Identify which cell holds the provided text, then report its [X, Y] central coordinate. 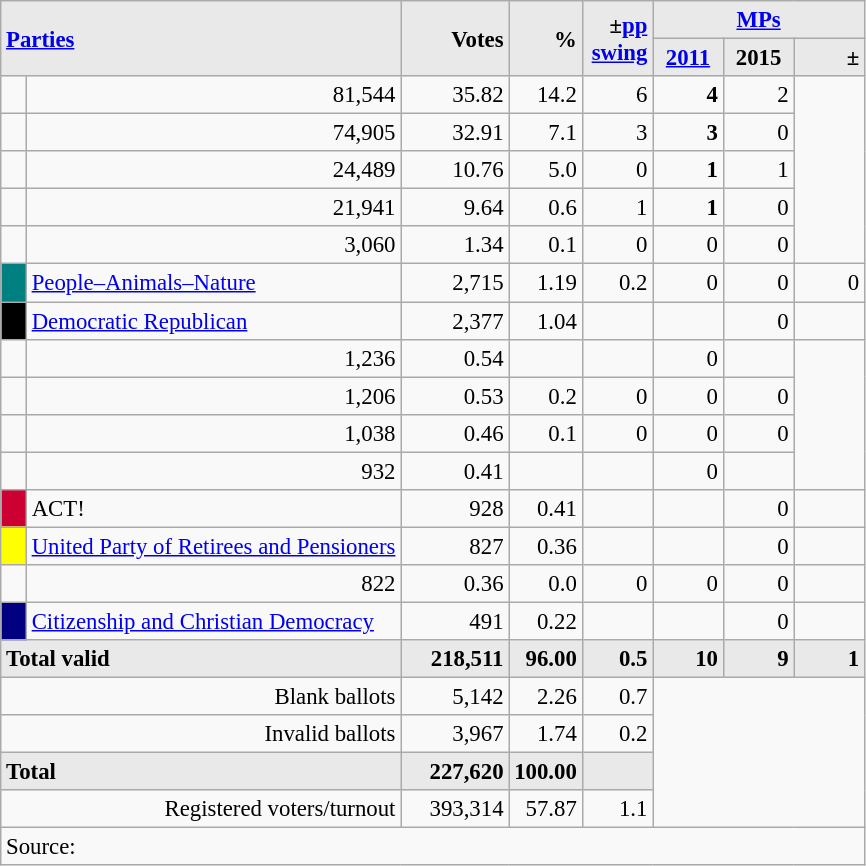
0.0 [546, 584]
1.19 [546, 283]
4 [688, 95]
6 [618, 95]
14.2 [546, 95]
9.64 [455, 208]
3,967 [455, 734]
24,489 [213, 170]
MPs [759, 20]
822 [213, 584]
± [830, 58]
21,941 [213, 208]
0.7 [618, 697]
3,060 [213, 245]
1.34 [455, 245]
1.04 [546, 321]
218,511 [455, 659]
0.54 [455, 358]
2 [758, 95]
Blank ballots [201, 697]
0.5 [618, 659]
96.00 [546, 659]
1.1 [618, 809]
0.22 [546, 621]
7.1 [546, 133]
393,314 [455, 809]
227,620 [455, 772]
United Party of Retirees and Pensioners [213, 546]
100.00 [546, 772]
1,206 [213, 396]
People–Animals–Nature [213, 283]
35.82 [455, 95]
Registered voters/turnout [201, 809]
827 [455, 546]
81,544 [213, 95]
0.6 [546, 208]
10 [688, 659]
2015 [758, 58]
±pp swing [618, 38]
928 [455, 509]
% [546, 38]
Democratic Republican [213, 321]
ACT! [213, 509]
32.91 [455, 133]
0.46 [455, 433]
10.76 [455, 170]
5,142 [455, 697]
932 [213, 471]
1.74 [546, 734]
Citizenship and Christian Democracy [213, 621]
5.0 [546, 170]
2,377 [455, 321]
Parties [201, 38]
1,038 [213, 433]
2011 [688, 58]
Invalid ballots [201, 734]
74,905 [213, 133]
0.53 [455, 396]
57.87 [546, 809]
Total valid [201, 659]
Total [201, 772]
Source: [433, 847]
9 [758, 659]
2.26 [546, 697]
2,715 [455, 283]
Votes [455, 38]
1,236 [213, 358]
491 [455, 621]
